Detect which cell encompasses the target text, then output its [X, Y] center coordinate. 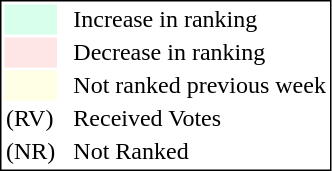
Increase in ranking [200, 19]
Not Ranked [200, 151]
Received Votes [200, 119]
Not ranked previous week [200, 85]
(NR) [30, 151]
Decrease in ranking [200, 53]
(RV) [30, 119]
